Determine the [X, Y] coordinate at the center of the cell enclosing the given text.  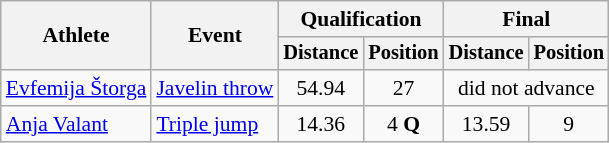
did not advance [526, 88]
9 [569, 124]
14.36 [320, 124]
4 Q [403, 124]
Triple jump [214, 124]
Javelin throw [214, 88]
13.59 [486, 124]
Anja Valant [76, 124]
54.94 [320, 88]
27 [403, 88]
Event [214, 36]
Qualification [360, 19]
Final [526, 19]
Athlete [76, 36]
Evfemija Štorga [76, 88]
